Find where the given text appears and provide that cell's center as [x, y] coordinate. 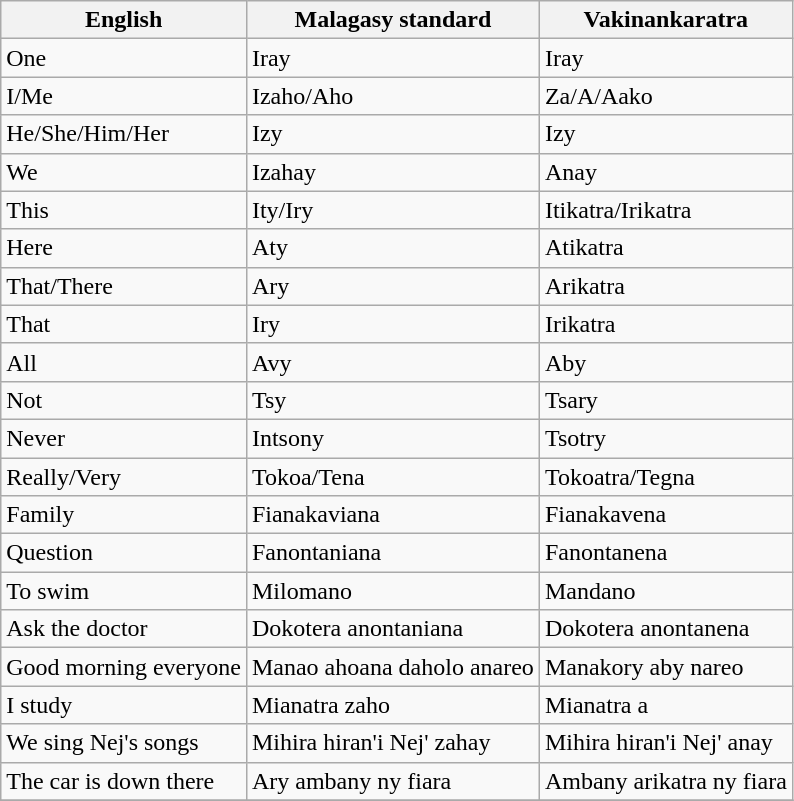
Mihira hiran'i Nej' zahay [392, 743]
Mianatra a [666, 705]
That [124, 324]
Manao ahoana daholo anareo [392, 667]
He/She/Him/Her [124, 134]
This [124, 210]
Ary ambany ny fiara [392, 781]
Iry [392, 324]
Intsony [392, 438]
Good morning everyone [124, 667]
Milomano [392, 591]
Fanontanena [666, 553]
Family [124, 515]
All [124, 362]
Mihira hiran'i Nej' anay [666, 743]
Tsotry [666, 438]
I/Me [124, 96]
Izaho/Aho [392, 96]
Mianatra zaho [392, 705]
Tsary [666, 400]
Malagasy standard [392, 20]
Atikatra [666, 248]
I study [124, 705]
Tokoatra/Tegna [666, 477]
Itikatra/Irikatra [666, 210]
Ary [392, 286]
To swim [124, 591]
Za/A/Aako [666, 96]
We sing Nej's songs [124, 743]
The car is down there [124, 781]
Mandano [666, 591]
Really/Very [124, 477]
Dokotera anontanena [666, 629]
Irikatra [666, 324]
Not [124, 400]
Vakinankaratra [666, 20]
We [124, 172]
Tokoa/Tena [392, 477]
Ask the doctor [124, 629]
Avy [392, 362]
Dokotera anontaniana [392, 629]
That/There [124, 286]
Never [124, 438]
Fanontaniana [392, 553]
Ity/Iry [392, 210]
Aty [392, 248]
Tsy [392, 400]
Izahay [392, 172]
Aby [666, 362]
Fianakaviana [392, 515]
Manakory aby nareo [666, 667]
Here [124, 248]
Ambany arikatra ny fiara [666, 781]
English [124, 20]
Question [124, 553]
One [124, 58]
Arikatra [666, 286]
Fianakavena [666, 515]
Anay [666, 172]
